Capture the cell that displays the provided text and extract its (x, y) central coordinate. 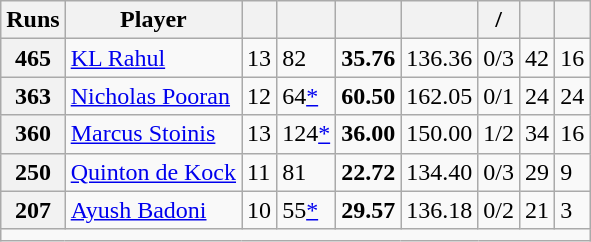
64* (306, 96)
KL Rahul (153, 58)
3 (572, 210)
150.00 (440, 134)
134.40 (440, 172)
Player (153, 20)
360 (33, 134)
9 (572, 172)
Runs (33, 20)
29 (538, 172)
0/2 (499, 210)
136.36 (440, 58)
136.18 (440, 210)
465 (33, 58)
12 (260, 96)
36.00 (368, 134)
55* (306, 210)
10 (260, 210)
124* (306, 134)
21 (538, 210)
42 (538, 58)
60.50 (368, 96)
35.76 (368, 58)
29.57 (368, 210)
Nicholas Pooran (153, 96)
82 (306, 58)
34 (538, 134)
Quinton de Kock (153, 172)
Marcus Stoinis (153, 134)
22.72 (368, 172)
81 (306, 172)
250 (33, 172)
0/1 (499, 96)
363 (33, 96)
/ (499, 20)
207 (33, 210)
Ayush Badoni (153, 210)
1/2 (499, 134)
11 (260, 172)
162.05 (440, 96)
